Return [x, y] of the center of cell containing provided text 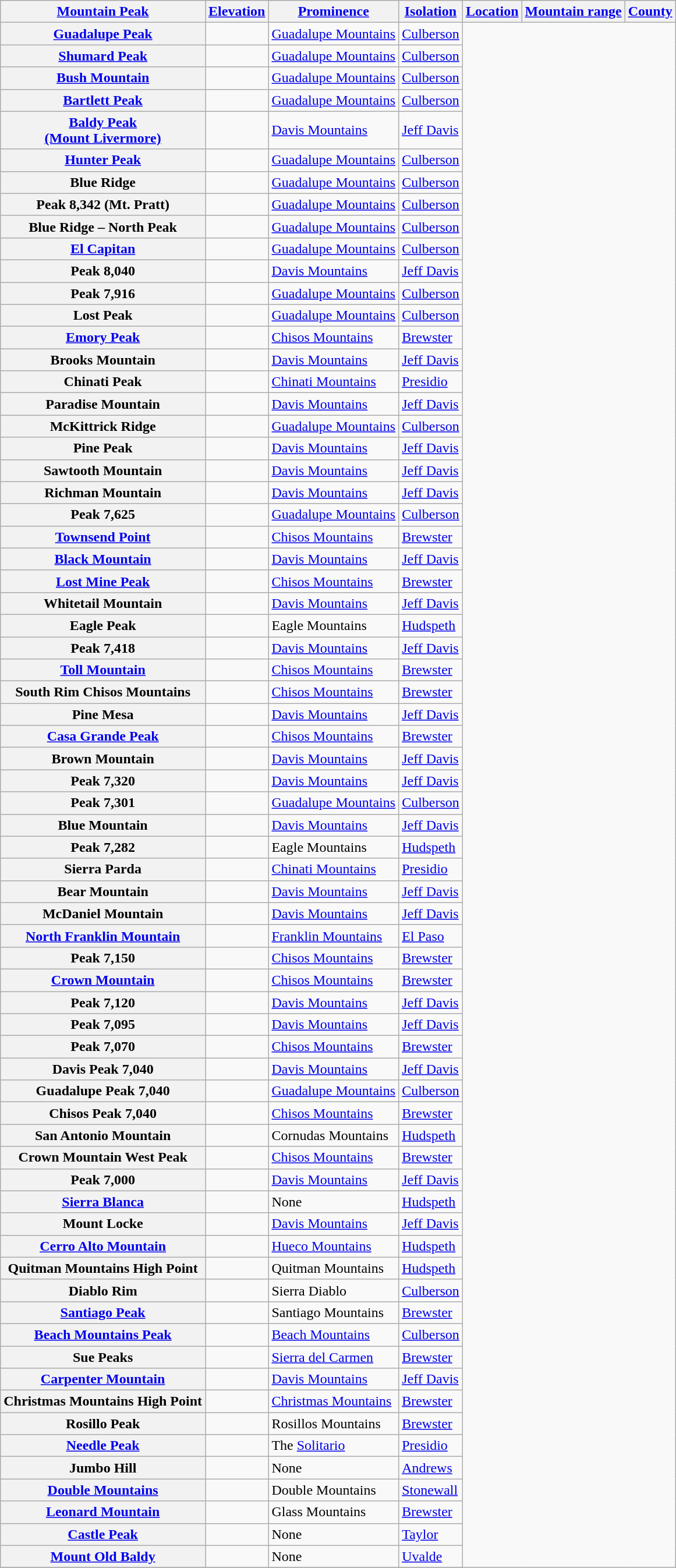
Brooks Mountain [103, 360]
Whitetail Mountain [103, 603]
Peak 7,095 [103, 1025]
Chinati Peak [103, 382]
Sue Peaks [103, 1357]
Lost Peak [103, 316]
Mount Old Baldy [103, 1556]
South Rim Chisos Mountains [103, 692]
Christmas Mountains [334, 1401]
Blue Ridge – North Peak [103, 226]
Sawtooth Mountain [103, 470]
Cerro Alto Mountain [103, 1246]
Quitman Mountains High Point [103, 1268]
The Solitario [334, 1446]
Castle Peak [103, 1534]
Emory Peak [103, 338]
Brown Mountain [103, 759]
Paradise Mountain [103, 404]
County [650, 12]
Diablo Rim [103, 1290]
Santiago Peak [103, 1312]
Baldy Peak (Mount Livermore) [103, 130]
Crown Mountain West Peak [103, 1158]
Christmas Mountains High Point [103, 1401]
Peak 7,301 [103, 803]
El Capitan [103, 249]
Peak 8,040 [103, 271]
Hunter Peak [103, 160]
Beach Mountains [334, 1335]
Beach Mountains Peak [103, 1335]
Peak 8,342 (Mt. Pratt) [103, 204]
Mount Locke [103, 1224]
El Paso [431, 936]
Rosillo Peak [103, 1424]
Chisos Peak 7,040 [103, 1113]
Sierra Diablo [334, 1290]
Carpenter Mountain [103, 1379]
Pine Mesa [103, 714]
Peak 7,282 [103, 847]
Blue Mountain [103, 825]
McDaniel Mountain [103, 914]
Jumbo Hill [103, 1468]
Eagle Peak [103, 625]
Lost Mine Peak [103, 581]
Peak 7,625 [103, 515]
Quitman Mountains [334, 1268]
Location [492, 12]
Elevation [237, 12]
Casa Grande Peak [103, 737]
Peak 7,150 [103, 958]
Toll Mountain [103, 670]
Townsend Point [103, 537]
Sierra del Carmen [334, 1357]
Bear Mountain [103, 891]
Cornudas Mountains [334, 1135]
Bartlett Peak [103, 100]
Glass Mountains [334, 1512]
North Franklin Mountain [103, 936]
Crown Mountain [103, 980]
McKittrick Ridge [103, 426]
Shumard Peak [103, 56]
Peak 7,320 [103, 781]
Santiago Mountains [334, 1312]
Andrews [431, 1468]
Blue Ridge [103, 182]
Richman Mountain [103, 493]
Peak 7,070 [103, 1047]
San Antonio Mountain [103, 1135]
Mountain range [573, 12]
Uvalde [431, 1556]
Peak 7,916 [103, 293]
Stonewall [431, 1490]
Taylor [431, 1534]
Isolation [431, 12]
Peak 7,000 [103, 1180]
Leonard Mountain [103, 1512]
Hueco Mountains [334, 1246]
Pine Peak [103, 448]
Guadalupe Peak 7,040 [103, 1091]
Sierra Blanca [103, 1202]
Mountain Peak [103, 12]
Black Mountain [103, 559]
Guadalupe Peak [103, 34]
Bush Mountain [103, 78]
Needle Peak [103, 1446]
Davis Peak 7,040 [103, 1069]
Franklin Mountains [334, 936]
Peak 7,120 [103, 1002]
Peak 7,418 [103, 648]
Prominence [334, 12]
Sierra Parda [103, 869]
Rosillos Mountains [334, 1424]
